Pinpoint the cell where the given text exists, returning its [x, y] midpoint coordinate. 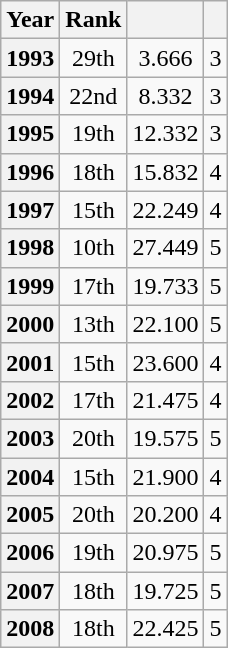
2001 [30, 362]
2008 [30, 629]
13th [94, 324]
22.425 [166, 629]
1997 [30, 210]
2005 [30, 515]
20.200 [166, 515]
Year [30, 20]
22nd [94, 96]
19.725 [166, 591]
2003 [30, 438]
21.900 [166, 477]
2000 [30, 324]
1994 [30, 96]
19.733 [166, 286]
8.332 [166, 96]
1996 [30, 172]
2002 [30, 400]
22.249 [166, 210]
3.666 [166, 58]
1998 [30, 248]
10th [94, 248]
20.975 [166, 553]
1993 [30, 58]
27.449 [166, 248]
2004 [30, 477]
15.832 [166, 172]
19.575 [166, 438]
2006 [30, 553]
Rank [94, 20]
22.100 [166, 324]
1999 [30, 286]
1995 [30, 134]
21.475 [166, 400]
2007 [30, 591]
12.332 [166, 134]
29th [94, 58]
23.600 [166, 362]
